Provide the (x, y) coordinate of the cell's center where the given text is located.  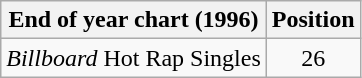
End of year chart (1996) (134, 20)
Billboard Hot Rap Singles (134, 58)
26 (313, 58)
Position (313, 20)
